Capture the cell that displays the provided text and extract its (x, y) central coordinate. 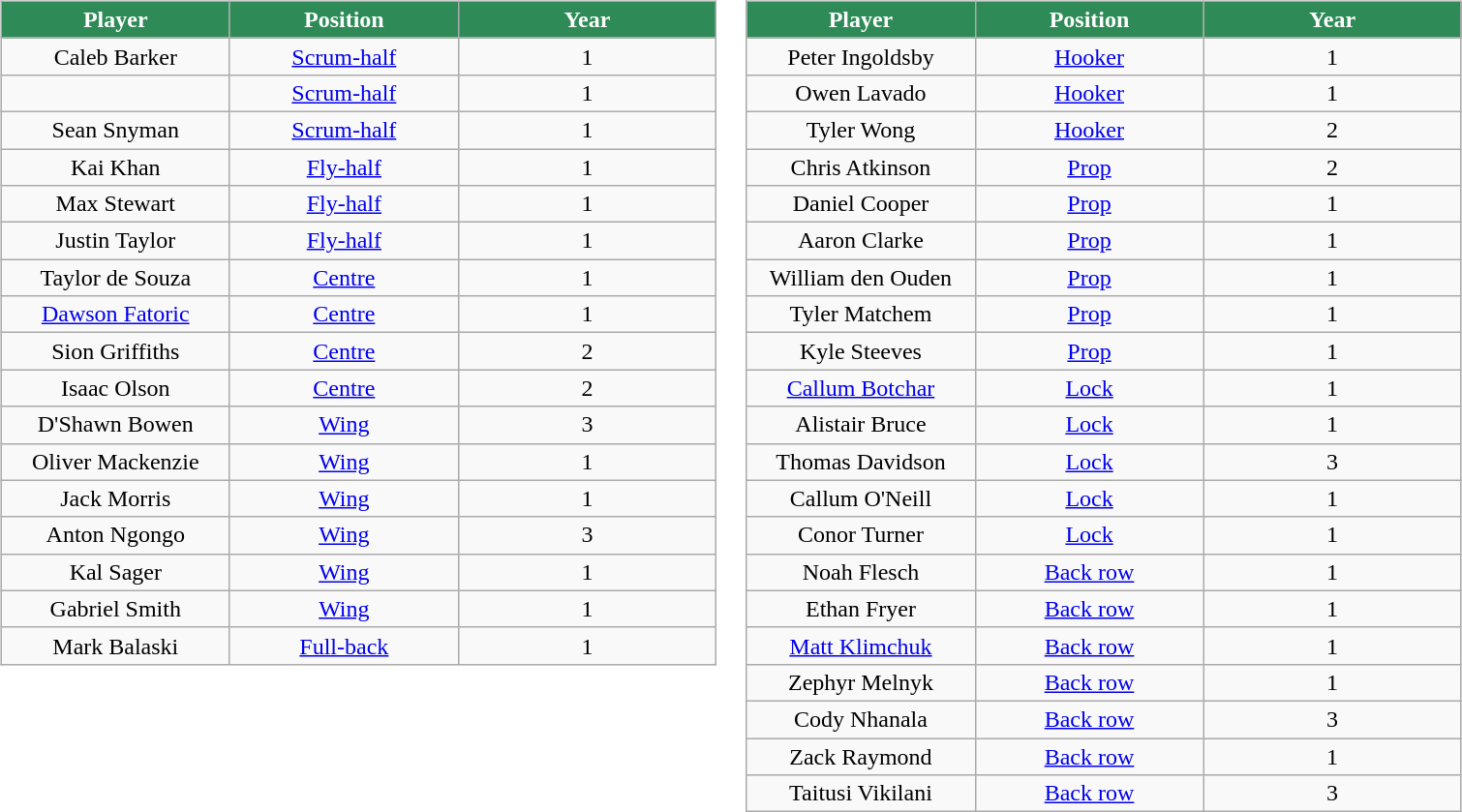
Mark Balaski (115, 646)
Owen Lavado (861, 93)
Daniel Cooper (861, 204)
Anton Ngongo (115, 535)
Chris Atkinson (861, 167)
Tyler Wong (861, 130)
Jack Morris (115, 498)
Isaac Olson (115, 388)
Justin Taylor (115, 241)
Aaron Clarke (861, 241)
Peter Ingoldsby (861, 56)
Dawson Fatoric (115, 315)
Kyle Steeves (861, 351)
Cody Nhanala (861, 719)
Taylor de Souza (115, 278)
William den Ouden (861, 278)
Full-back (344, 646)
Sean Snyman (115, 130)
Kai Khan (115, 167)
Thomas Davidson (861, 462)
Gabriel Smith (115, 609)
Alistair Bruce (861, 425)
Max Stewart (115, 204)
Sion Griffiths (115, 351)
Tyler Matchem (861, 315)
Ethan Fryer (861, 609)
Caleb Barker (115, 56)
Oliver Mackenzie (115, 462)
Conor Turner (861, 535)
Matt Klimchuk (861, 646)
D'Shawn Bowen (115, 425)
Callum Botchar (861, 388)
Noah Flesch (861, 572)
Callum O'Neill (861, 498)
Taitusi Vikilani (861, 794)
Kal Sager (115, 572)
Zack Raymond (861, 756)
Zephyr Melnyk (861, 682)
